Capture the cell that displays the provided text and extract its (x, y) central coordinate. 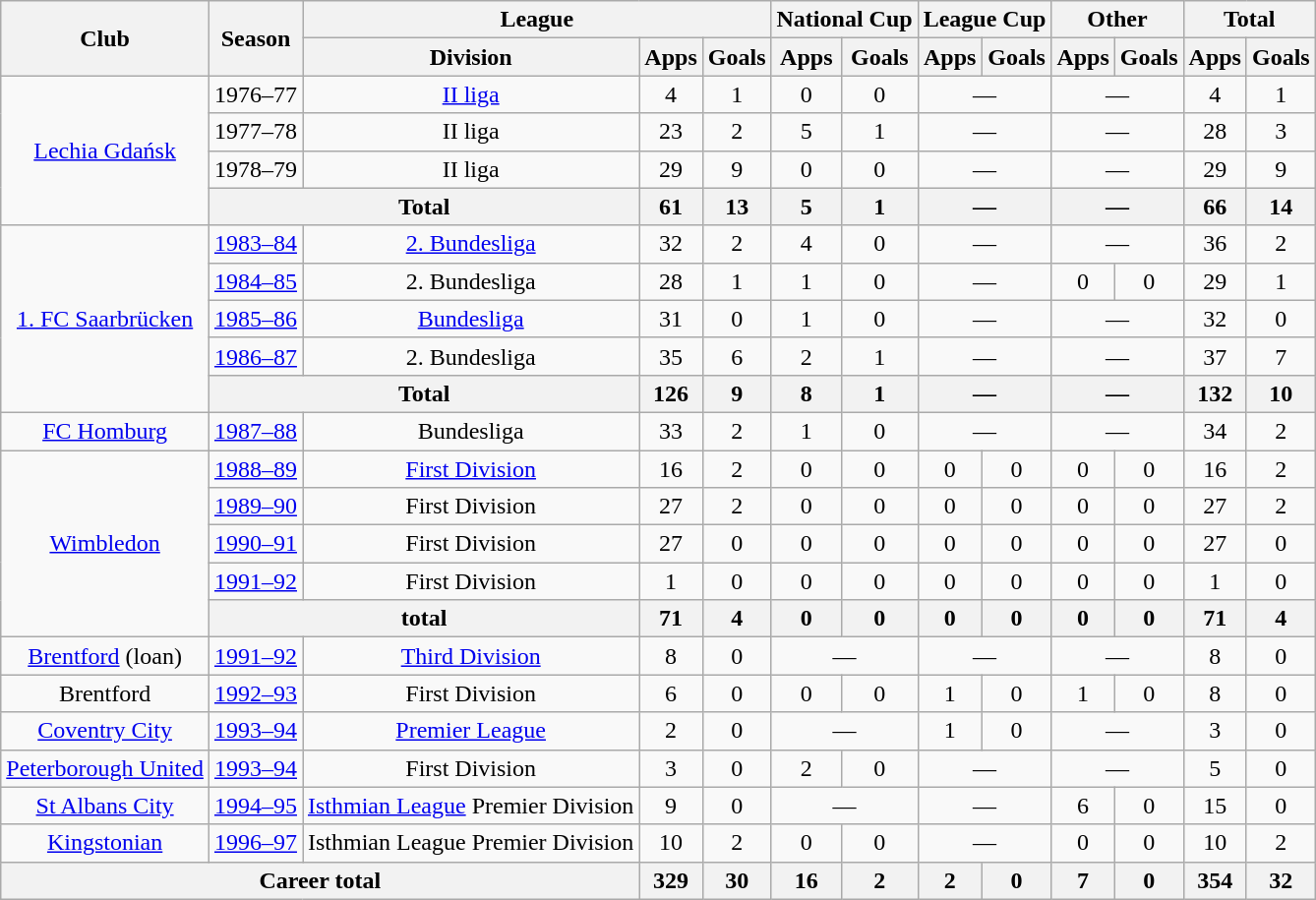
1996–97 (256, 843)
66 (1215, 207)
31 (671, 319)
1978–79 (256, 169)
Wimbledon (105, 544)
FC Homburg (105, 431)
Club (105, 38)
1989–90 (256, 507)
23 (671, 132)
Brentford (loan) (105, 656)
total (423, 619)
Division (471, 57)
13 (737, 207)
1992–93 (256, 693)
Lechia Gdańsk (105, 150)
1985–86 (256, 319)
Peterborough United (105, 768)
1977–78 (256, 132)
St Albans City (105, 806)
Other (1117, 20)
1. FC Saarbrücken (105, 319)
15 (1215, 806)
61 (671, 207)
Kingstonian (105, 843)
35 (671, 356)
Season (256, 38)
37 (1215, 356)
1984–85 (256, 281)
National Cup (844, 20)
Third Division (471, 656)
1987–88 (256, 431)
34 (1215, 431)
30 (737, 880)
1983–84 (256, 244)
League (537, 20)
Brentford (105, 693)
Career total (321, 880)
132 (1215, 393)
126 (671, 393)
1994–95 (256, 806)
329 (671, 880)
33 (671, 431)
Coventry City (105, 731)
League Cup (985, 20)
14 (1281, 207)
1988–89 (256, 469)
1990–91 (256, 544)
1976–77 (256, 94)
36 (1215, 244)
354 (1215, 880)
Premier League (471, 731)
1986–87 (256, 356)
